Extract the [X, Y] coordinate from the center of the cell holding the provided text.  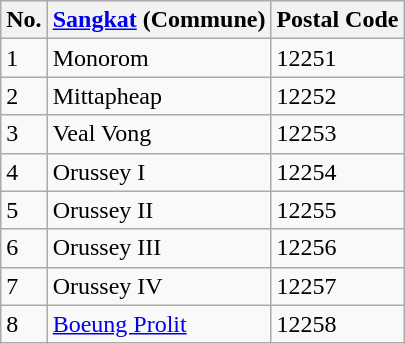
12256 [338, 248]
5 [24, 210]
Boeung Prolit [159, 324]
Orussey IV [159, 286]
1 [24, 58]
Mittapheap [159, 96]
6 [24, 248]
3 [24, 134]
4 [24, 172]
Orussey I [159, 172]
Veal Vong [159, 134]
12251 [338, 58]
Sangkat (Commune) [159, 20]
7 [24, 286]
12254 [338, 172]
12258 [338, 324]
8 [24, 324]
Orussey III [159, 248]
12252 [338, 96]
Postal Code [338, 20]
2 [24, 96]
12255 [338, 210]
12253 [338, 134]
Orussey II [159, 210]
12257 [338, 286]
No. [24, 20]
Monorom [159, 58]
